Search for the cell housing the specified text and yield its [X, Y] center coordinate. 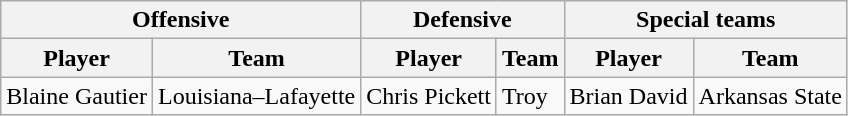
Arkansas State [770, 96]
Offensive [181, 20]
Troy [530, 96]
Brian David [628, 96]
Special teams [706, 20]
Chris Pickett [429, 96]
Defensive [462, 20]
Blaine Gautier [77, 96]
Louisiana–Lafayette [256, 96]
